Locate the cell with the specified text and output its (X, Y) center coordinate. 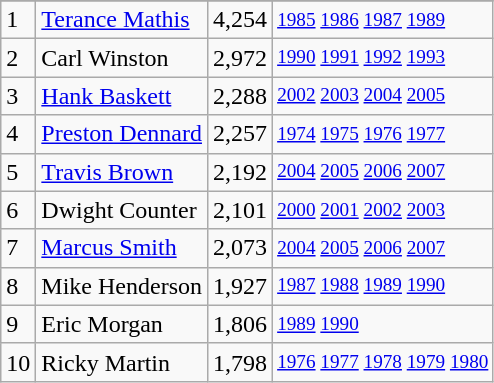
2000 2001 2002 2003 (383, 210)
Preston Dennard (122, 134)
Travis Brown (122, 172)
2,288 (240, 96)
6 (18, 210)
1985 1986 1987 1989 (383, 20)
2,073 (240, 248)
Marcus Smith (122, 248)
4,254 (240, 20)
2,972 (240, 58)
1 (18, 20)
1,927 (240, 286)
5 (18, 172)
Mike Henderson (122, 286)
2 (18, 58)
4 (18, 134)
Eric Morgan (122, 324)
Ricky Martin (122, 362)
1974 1975 1976 1977 (383, 134)
Carl Winston (122, 58)
2,257 (240, 134)
1987 1988 1989 1990 (383, 286)
2,192 (240, 172)
2002 2003 2004 2005 (383, 96)
Hank Baskett (122, 96)
1990 1991 1992 1993 (383, 58)
3 (18, 96)
1,798 (240, 362)
9 (18, 324)
Terance Mathis (122, 20)
1989 1990 (383, 324)
Dwight Counter (122, 210)
10 (18, 362)
1,806 (240, 324)
1976 1977 1978 1979 1980 (383, 362)
7 (18, 248)
8 (18, 286)
2,101 (240, 210)
